Provide the (X, Y) coordinate of the cell's center where the given text is located.  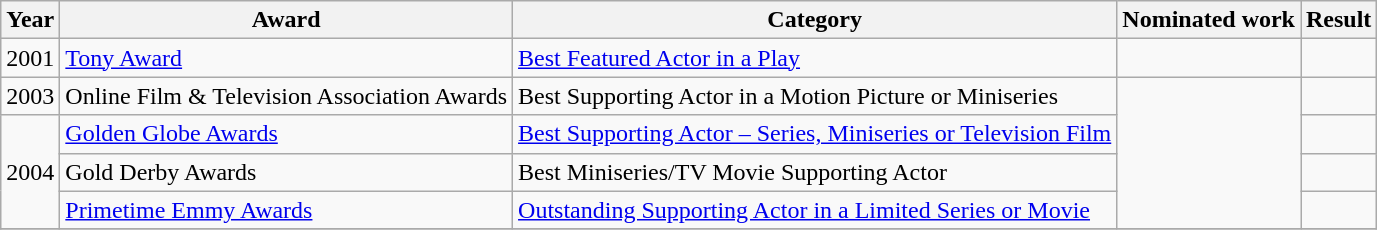
Best Featured Actor in a Play (815, 58)
Gold Derby Awards (286, 172)
Outstanding Supporting Actor in a Limited Series or Movie (815, 210)
2003 (30, 96)
2004 (30, 172)
Best Miniseries/TV Movie Supporting Actor (815, 172)
2001 (30, 58)
Category (815, 20)
Year (30, 20)
Best Supporting Actor in a Motion Picture or Miniseries (815, 96)
Best Supporting Actor – Series, Miniseries or Television Film (815, 134)
Tony Award (286, 58)
Primetime Emmy Awards (286, 210)
Nominated work (1209, 20)
Award (286, 20)
Result (1338, 20)
Online Film & Television Association Awards (286, 96)
Golden Globe Awards (286, 134)
